Find where the given text appears and provide that cell's center as [x, y] coordinate. 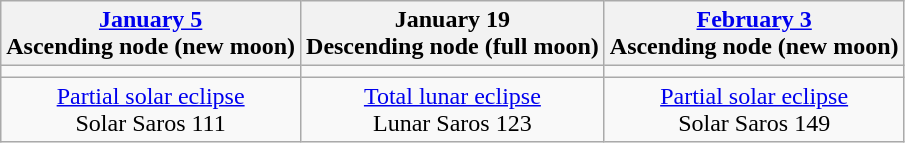
Partial solar eclipseSolar Saros 149 [754, 110]
January 19Descending node (full moon) [453, 34]
January 5Ascending node (new moon) [151, 34]
Partial solar eclipseSolar Saros 111 [151, 110]
Total lunar eclipseLunar Saros 123 [453, 110]
February 3Ascending node (new moon) [754, 34]
